Capture the cell that displays the provided text and extract its (X, Y) central coordinate. 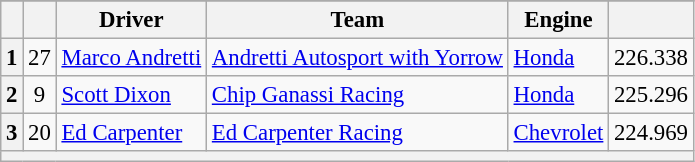
3 (12, 133)
Andretti Autosport with Yorrow (358, 58)
27 (40, 58)
9 (40, 95)
2 (12, 95)
Chevrolet (558, 133)
226.338 (652, 58)
Ed Carpenter (131, 133)
Scott Dixon (131, 95)
225.296 (652, 95)
Team (358, 20)
224.969 (652, 133)
20 (40, 133)
1 (12, 58)
Driver (131, 20)
Engine (558, 20)
Ed Carpenter Racing (358, 133)
Chip Ganassi Racing (358, 95)
Marco Andretti (131, 58)
